Scan for the cell matching the given text and deliver its [X, Y] coordinate at center. 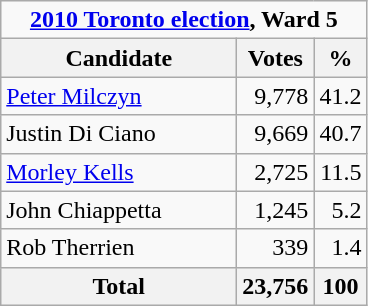
% [340, 58]
11.5 [340, 172]
Total [119, 286]
9,669 [276, 134]
Justin Di Ciano [119, 134]
23,756 [276, 286]
Rob Therrien [119, 248]
41.2 [340, 96]
Votes [276, 58]
5.2 [340, 210]
2010 Toronto election, Ward 5 [184, 20]
9,778 [276, 96]
Candidate [119, 58]
100 [340, 286]
Morley Kells [119, 172]
Peter Milczyn [119, 96]
John Chiappetta [119, 210]
1,245 [276, 210]
40.7 [340, 134]
2,725 [276, 172]
339 [276, 248]
1.4 [340, 248]
